Capture the cell that displays the provided text and extract its (x, y) central coordinate. 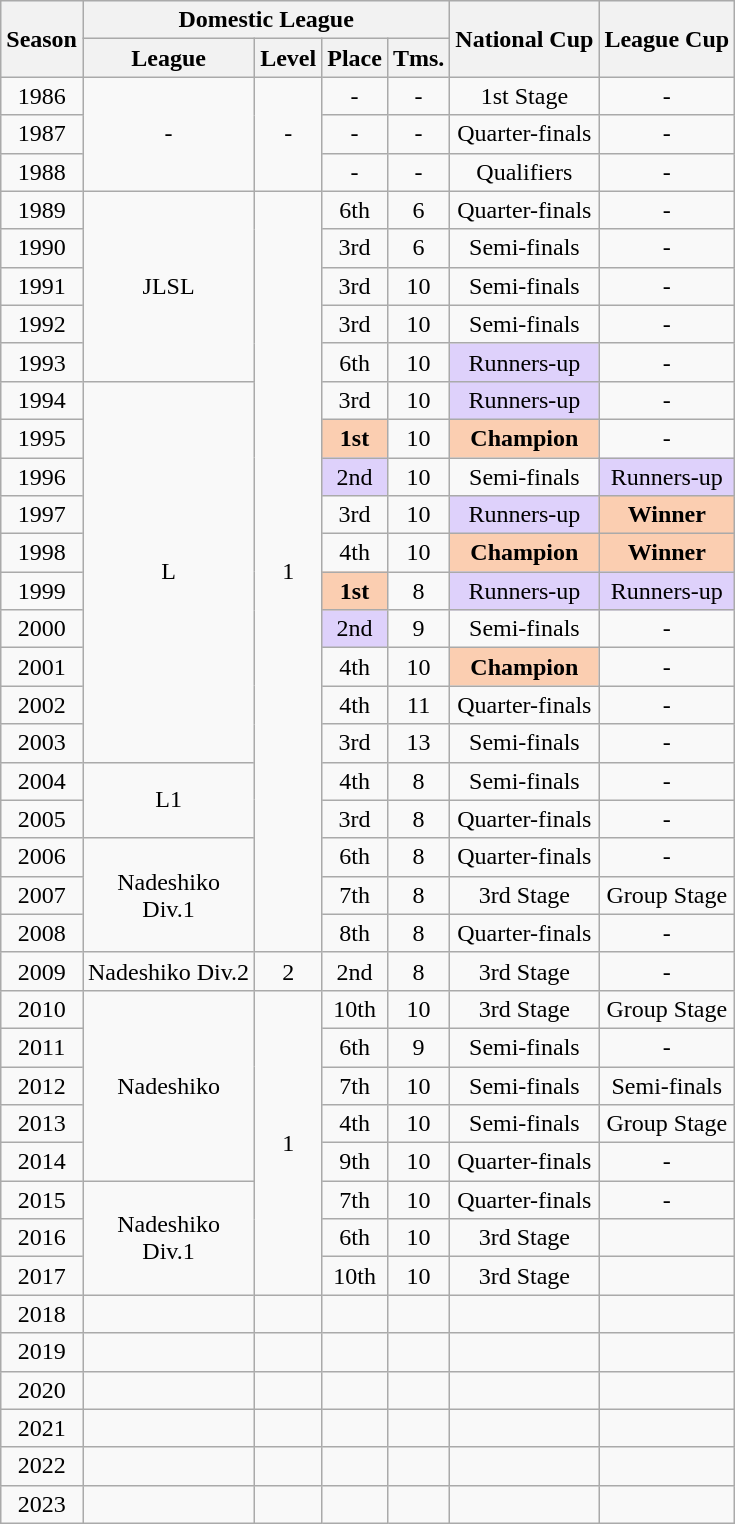
1st Stage (524, 96)
1990 (42, 248)
2007 (42, 895)
9th (355, 1162)
8th (355, 933)
Nadeshiko Div.2 (168, 971)
2010 (42, 1009)
2011 (42, 1047)
2018 (42, 1314)
Nadeshiko (168, 1085)
1993 (42, 362)
1995 (42, 438)
1994 (42, 400)
2006 (42, 857)
2015 (42, 1200)
2002 (42, 705)
2020 (42, 1390)
Nadeshiko Div.1 (168, 895)
1991 (42, 286)
1996 (42, 477)
2009 (42, 971)
11 (418, 705)
2004 (42, 781)
Qualifiers (524, 172)
Level (288, 58)
1987 (42, 134)
2012 (42, 1085)
2003 (42, 743)
2014 (42, 1162)
2021 (42, 1428)
2013 (42, 1124)
National Cup (524, 39)
2023 (42, 1504)
2001 (42, 667)
1998 (42, 553)
Season (42, 39)
L1 (168, 800)
1986 (42, 96)
1989 (42, 210)
2017 (42, 1276)
1988 (42, 172)
Place (355, 58)
2000 (42, 629)
2 (288, 971)
2008 (42, 933)
1992 (42, 324)
Domestic League (266, 20)
1997 (42, 515)
1999 (42, 591)
2005 (42, 819)
2016 (42, 1238)
League Cup (667, 39)
13 (418, 743)
Tms. (418, 58)
L (168, 572)
JLSL (168, 286)
2022 (42, 1466)
League (168, 58)
2019 (42, 1352)
NadeshikoDiv.1 (168, 1238)
